For the text-containing cell, return its midpoint in (x, y) coordinate format. 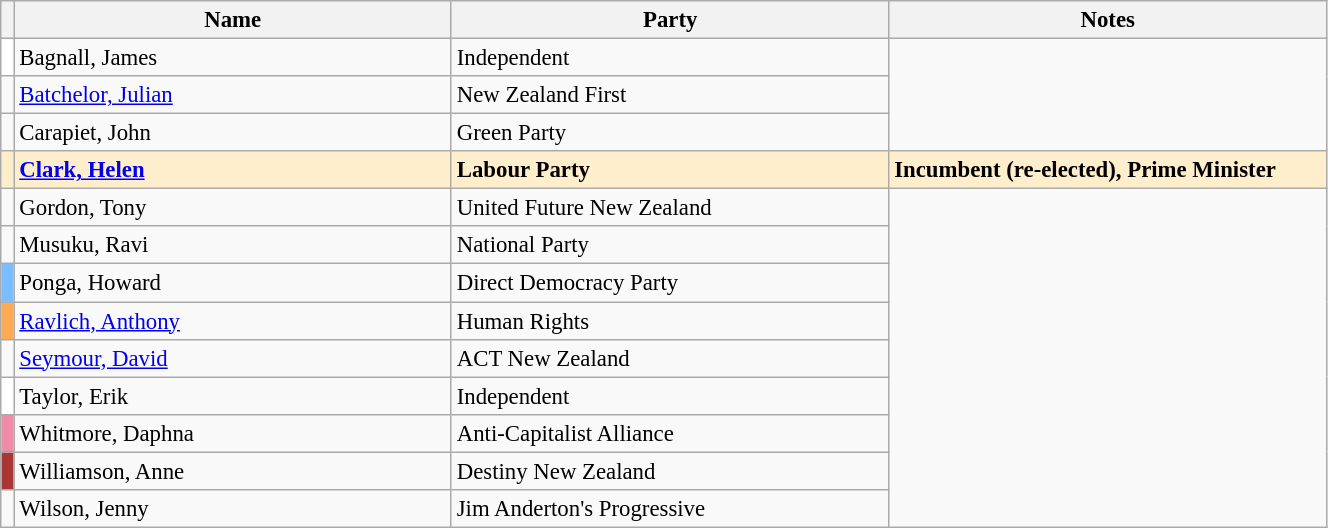
Notes (1108, 20)
National Party (670, 245)
Ponga, Howard (232, 283)
Destiny New Zealand (670, 471)
Wilson, Jenny (232, 509)
Incumbent (re-elected), Prime Minister (1108, 170)
Name (232, 20)
Bagnall, James (232, 58)
New Zealand First (670, 95)
Green Party (670, 133)
Taylor, Erik (232, 396)
ACT New Zealand (670, 358)
United Future New Zealand (670, 208)
Gordon, Tony (232, 208)
Batchelor, Julian (232, 95)
Anti-Capitalist Alliance (670, 433)
Carapiet, John (232, 133)
Williamson, Anne (232, 471)
Jim Anderton's Progressive (670, 509)
Musuku, Ravi (232, 245)
Party (670, 20)
Labour Party (670, 170)
Clark, Helen (232, 170)
Seymour, David (232, 358)
Direct Democracy Party (670, 283)
Ravlich, Anthony (232, 321)
Human Rights (670, 321)
Whitmore, Daphna (232, 433)
